Scan for the cell matching the given text and deliver its (x, y) coordinate at center. 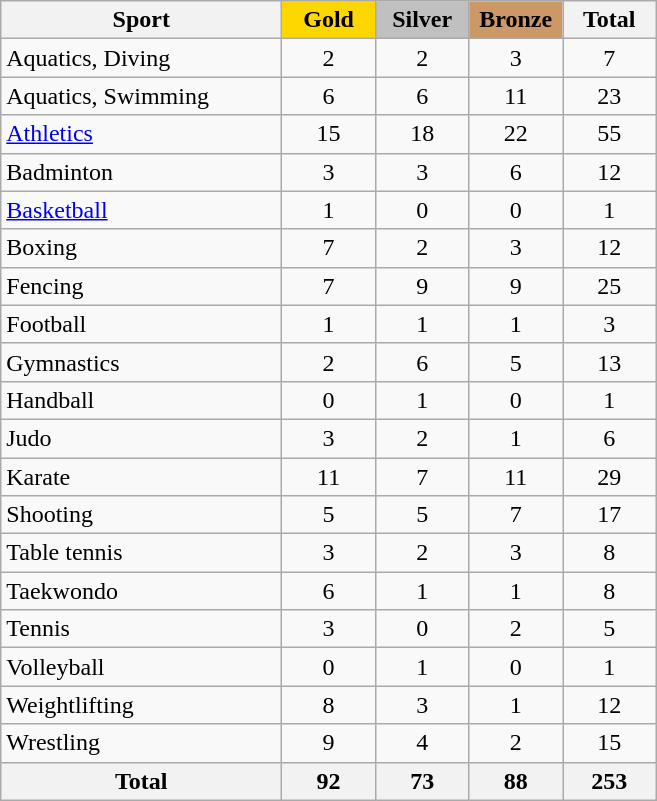
Gymnastics (142, 362)
Gold (329, 20)
Volleyball (142, 667)
253 (609, 781)
Badminton (142, 172)
Aquatics, Diving (142, 58)
Shooting (142, 515)
Weightlifting (142, 705)
Table tennis (142, 553)
55 (609, 134)
23 (609, 96)
Boxing (142, 248)
Judo (142, 438)
17 (609, 515)
Wrestling (142, 743)
Silver (422, 20)
Sport (142, 20)
88 (516, 781)
Tennis (142, 629)
18 (422, 134)
Football (142, 324)
Aquatics, Swimming (142, 96)
29 (609, 477)
Bronze (516, 20)
25 (609, 286)
13 (609, 362)
Fencing (142, 286)
4 (422, 743)
92 (329, 781)
22 (516, 134)
Athletics (142, 134)
Karate (142, 477)
Basketball (142, 210)
Handball (142, 400)
Taekwondo (142, 591)
73 (422, 781)
